Return (X, Y) of the center of cell containing provided text 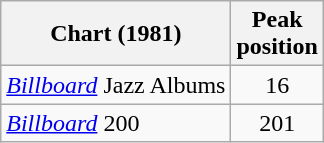
Billboard Jazz Albums (116, 85)
Billboard 200 (116, 123)
Peakposition (277, 34)
16 (277, 85)
201 (277, 123)
Chart (1981) (116, 34)
